Detect which cell encompasses the target text, then output its [x, y] center coordinate. 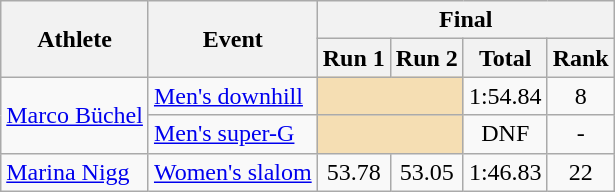
Run 2 [426, 58]
53.05 [426, 172]
8 [580, 96]
53.78 [354, 172]
Event [232, 39]
Rank [580, 58]
Final [466, 20]
Women's slalom [232, 172]
Total [505, 58]
DNF [505, 134]
22 [580, 172]
Marco Büchel [75, 115]
1:46.83 [505, 172]
Athlete [75, 39]
Run 1 [354, 58]
Men's downhill [232, 96]
- [580, 134]
1:54.84 [505, 96]
Men's super-G [232, 134]
Marina Nigg [75, 172]
